Find where the given text appears and provide that cell's center as [X, Y] coordinate. 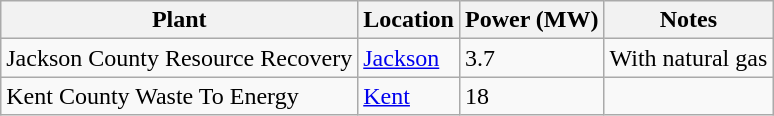
18 [532, 96]
Kent County Waste To Energy [180, 96]
Kent [409, 96]
Power (MW) [532, 20]
Jackson County Resource Recovery [180, 58]
Notes [688, 20]
With natural gas [688, 58]
Jackson [409, 58]
Location [409, 20]
3.7 [532, 58]
Plant [180, 20]
